Search for the cell housing the specified text and yield its [X, Y] center coordinate. 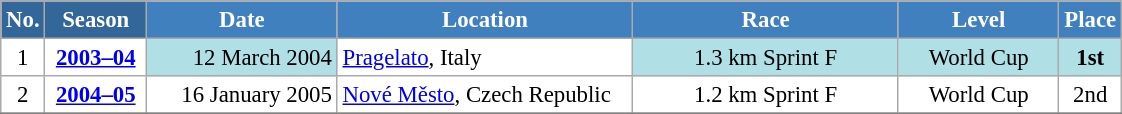
No. [23, 20]
1.3 km Sprint F [766, 58]
Place [1090, 20]
2003–04 [96, 58]
2004–05 [96, 95]
1st [1090, 58]
2 [23, 95]
Pragelato, Italy [485, 58]
Race [766, 20]
Date [242, 20]
Location [485, 20]
Nové Město, Czech Republic [485, 95]
Level [978, 20]
Season [96, 20]
12 March 2004 [242, 58]
1 [23, 58]
1.2 km Sprint F [766, 95]
16 January 2005 [242, 95]
2nd [1090, 95]
